Detect which cell encompasses the target text, then output its (X, Y) center coordinate. 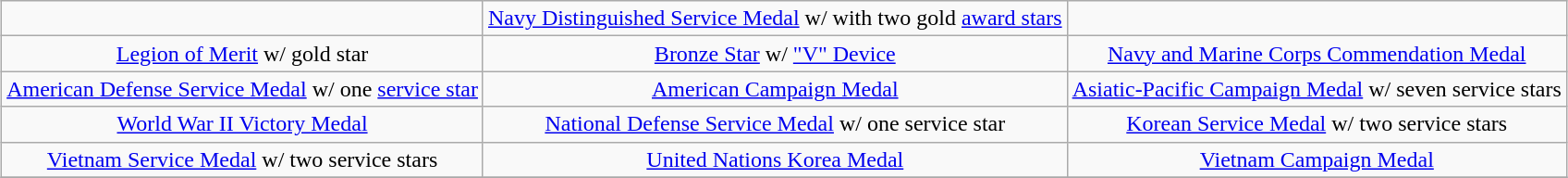
Korean Service Medal w/ two service stars (1317, 124)
World War II Victory Medal (242, 124)
Vietnam Service Medal w/ two service stars (242, 159)
Legion of Merit w/ gold star (242, 54)
Asiatic-Pacific Campaign Medal w/ seven service stars (1317, 89)
United Nations Korea Medal (775, 159)
National Defense Service Medal w/ one service star (775, 124)
Navy Distinguished Service Medal w/ with two gold award stars (775, 19)
American Defense Service Medal w/ one service star (242, 89)
American Campaign Medal (775, 89)
Vietnam Campaign Medal (1317, 159)
Navy and Marine Corps Commendation Medal (1317, 54)
Bronze Star w/ "V" Device (775, 54)
